For the text-containing cell, return its midpoint in (X, Y) coordinate format. 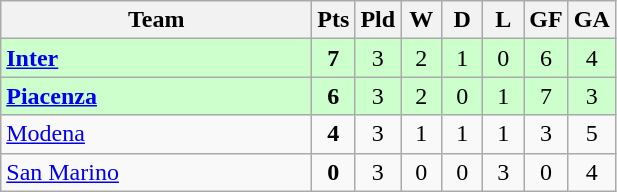
L (504, 20)
GA (592, 20)
Piacenza (156, 96)
GF (546, 20)
Modena (156, 134)
Pts (334, 20)
W (422, 20)
D (462, 20)
San Marino (156, 172)
5 (592, 134)
Inter (156, 58)
Team (156, 20)
Pld (378, 20)
